From the cell containing the given text, extract its center point as (X, Y) coordinate. 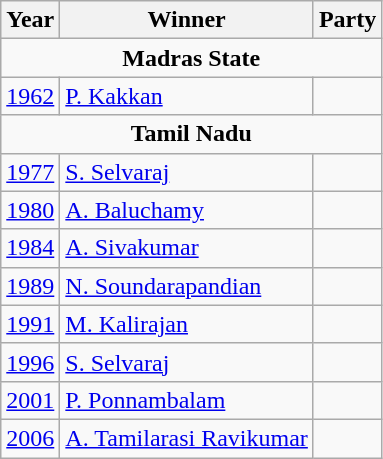
1991 (30, 324)
1980 (30, 210)
2006 (30, 438)
1962 (30, 96)
Party (347, 20)
Winner (187, 20)
Tamil Nadu (192, 134)
Year (30, 20)
P. Kakkan (187, 96)
1989 (30, 286)
1996 (30, 362)
1977 (30, 172)
A. Tamilarasi Ravikumar (187, 438)
A. Sivakumar (187, 248)
A. Baluchamy (187, 210)
N. Soundarapandian (187, 286)
2001 (30, 400)
M. Kalirajan (187, 324)
Madras State (192, 58)
1984 (30, 248)
P. Ponnambalam (187, 400)
